From the cell containing the given text, extract its center point as [X, Y] coordinate. 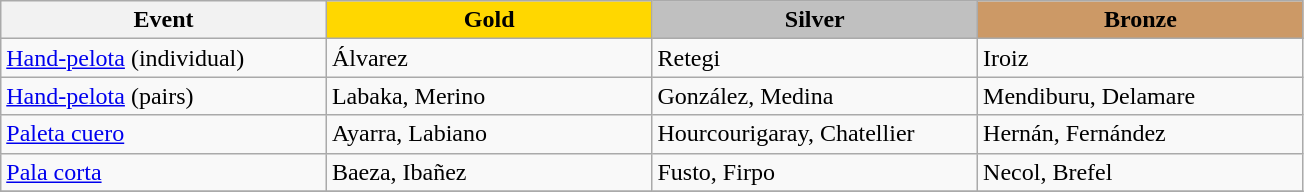
Álvarez [489, 58]
Iroiz [1141, 58]
Labaka, Merino [489, 96]
Hand-pelota (pairs) [164, 96]
Necol, Brefel [1141, 172]
Silver [815, 20]
Hourcourigaray, Chatellier [815, 134]
Hernán, Fernández [1141, 134]
Ayarra, Labiano [489, 134]
Pala corta [164, 172]
Event [164, 20]
Mendiburu, Delamare [1141, 96]
Baeza, Ibañez [489, 172]
Retegi [815, 58]
Gold [489, 20]
Bronze [1141, 20]
Paleta cuero [164, 134]
Fusto, Firpo [815, 172]
Hand-pelota (individual) [164, 58]
González, Medina [815, 96]
